Identify which cell holds the provided text, then report its [x, y] central coordinate. 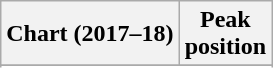
Chart (2017–18) [90, 34]
Peakposition [225, 34]
